For the text-containing cell, return its midpoint in [x, y] coordinate format. 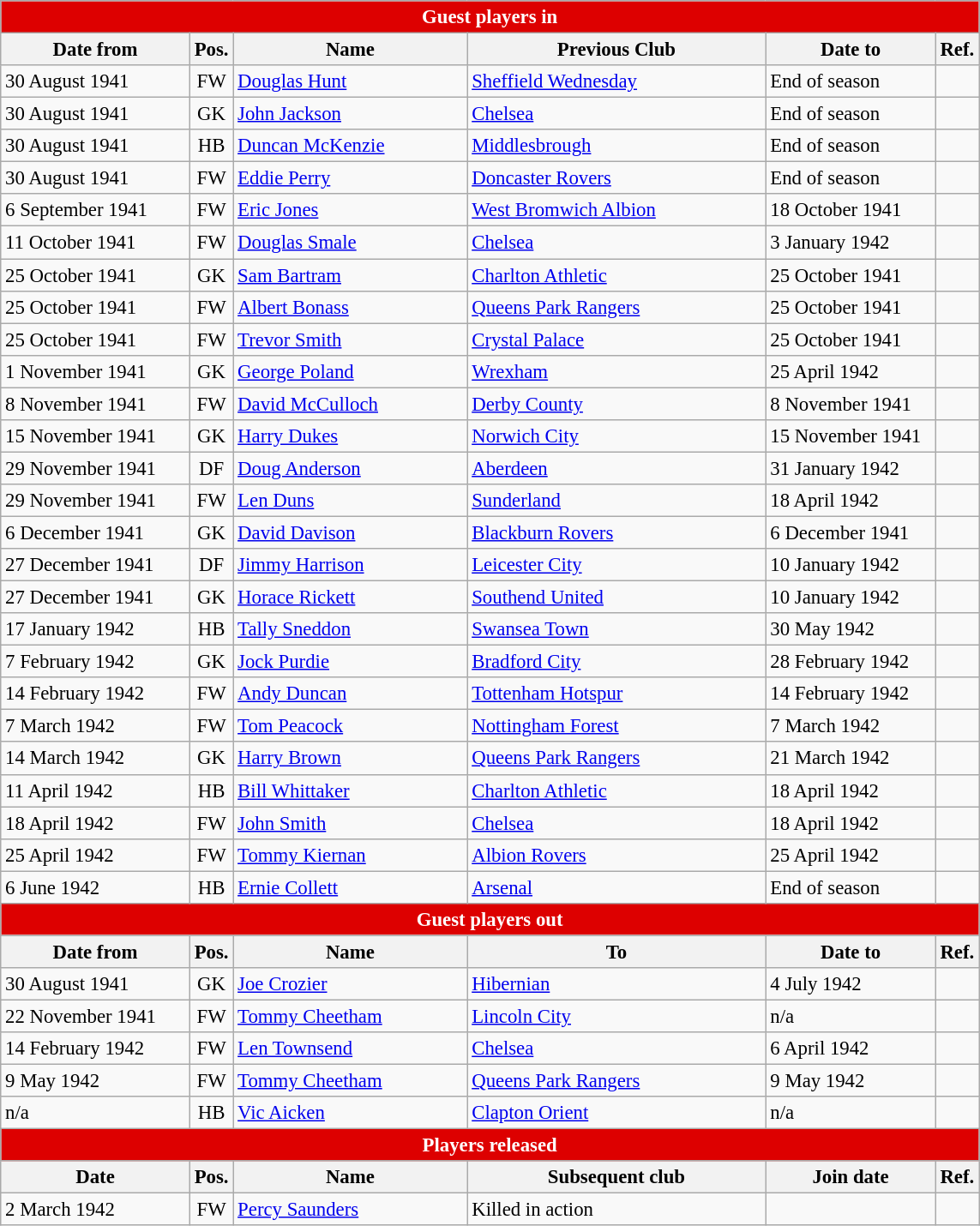
Len Duns [350, 501]
Doncaster Rovers [616, 178]
Sunderland [616, 501]
14 March 1942 [96, 759]
Southend United [616, 598]
Sheffield Wednesday [616, 81]
Horace Rickett [350, 598]
Players released [490, 1145]
John Smith [350, 823]
Bradford City [616, 662]
George Poland [350, 371]
28 February 1942 [851, 662]
Guest players out [490, 920]
Guest players in [490, 17]
Albion Rovers [616, 855]
Lincoln City [616, 1016]
Percy Saunders [350, 1210]
Jimmy Harrison [350, 565]
Tottenham Hotspur [616, 694]
West Bromwich Albion [616, 210]
11 October 1941 [96, 243]
Andy Duncan [350, 694]
Previous Club [616, 50]
Douglas Smale [350, 243]
Nottingham Forest [616, 726]
Duncan McKenzie [350, 146]
Ernie Collett [350, 887]
21 March 1942 [851, 759]
Doug Anderson [350, 468]
Arsenal [616, 887]
Tom Peacock [350, 726]
Tally Sneddon [350, 629]
4 July 1942 [851, 984]
Bill Whittaker [350, 790]
Len Townsend [350, 1049]
Albert Bonass [350, 307]
David Davison [350, 532]
Blackburn Rovers [616, 532]
7 February 1942 [96, 662]
Swansea Town [616, 629]
Crystal Palace [616, 340]
Aberdeen [616, 468]
1 November 1941 [96, 371]
Joe Crozier [350, 984]
Sam Bartram [350, 275]
Trevor Smith [350, 340]
6 June 1942 [96, 887]
Douglas Hunt [350, 81]
Subsequent club [616, 1177]
Harry Dukes [350, 436]
6 September 1941 [96, 210]
Date [96, 1177]
To [616, 952]
Derby County [616, 404]
18 October 1941 [851, 210]
11 April 1942 [96, 790]
Eddie Perry [350, 178]
22 November 1941 [96, 1016]
17 January 1942 [96, 629]
Eric Jones [350, 210]
6 April 1942 [851, 1049]
David McCulloch [350, 404]
John Jackson [350, 114]
Jock Purdie [350, 662]
Clapton Orient [616, 1113]
Wrexham [616, 371]
2 March 1942 [96, 1210]
Join date [851, 1177]
31 January 1942 [851, 468]
Tommy Kiernan [350, 855]
Hibernian [616, 984]
Harry Brown [350, 759]
Killed in action [616, 1210]
Vic Aicken [350, 1113]
Norwich City [616, 436]
30 May 1942 [851, 629]
Middlesbrough [616, 146]
Leicester City [616, 565]
3 January 1942 [851, 243]
